Detect which cell encompasses the target text, then output its (X, Y) center coordinate. 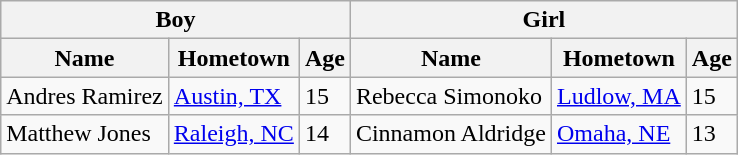
Girl (544, 20)
Raleigh, NC (234, 134)
Boy (176, 20)
Andres Ramirez (85, 96)
Ludlow, MA (618, 96)
Rebecca Simonoko (450, 96)
Omaha, NE (618, 134)
14 (324, 134)
13 (712, 134)
Cinnamon Aldridge (450, 134)
Matthew Jones (85, 134)
Austin, TX (234, 96)
